For the text-containing cell, return its midpoint in [X, Y] coordinate format. 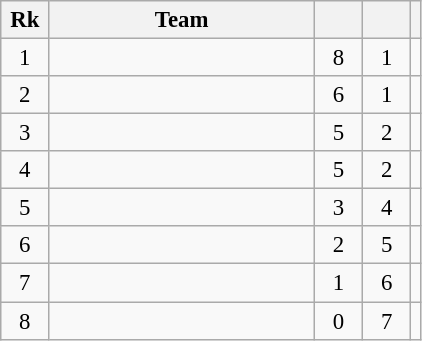
Rk [25, 20]
Team [182, 20]
0 [338, 321]
